Capture the cell that displays the provided text and extract its (x, y) central coordinate. 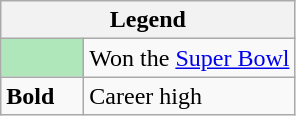
Won the Super Bowl (190, 58)
Legend (148, 20)
Bold (42, 96)
Career high (190, 96)
